Provide the (X, Y) coordinate of the cell's center where the given text is located.  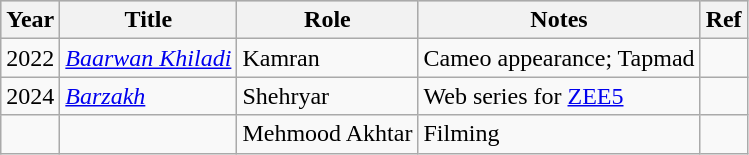
Ref (724, 20)
Mehmood Akhtar (328, 134)
Kamran (328, 58)
2024 (30, 96)
Barzakh (148, 96)
Shehryar (328, 96)
Role (328, 20)
Notes (559, 20)
2022 (30, 58)
Filming (559, 134)
Web series for ZEE5 (559, 96)
Title (148, 20)
Cameo appearance; Tapmad (559, 58)
Baarwan Khiladi (148, 58)
Year (30, 20)
